Provide the (X, Y) coordinate of the cell's center where the given text is located.  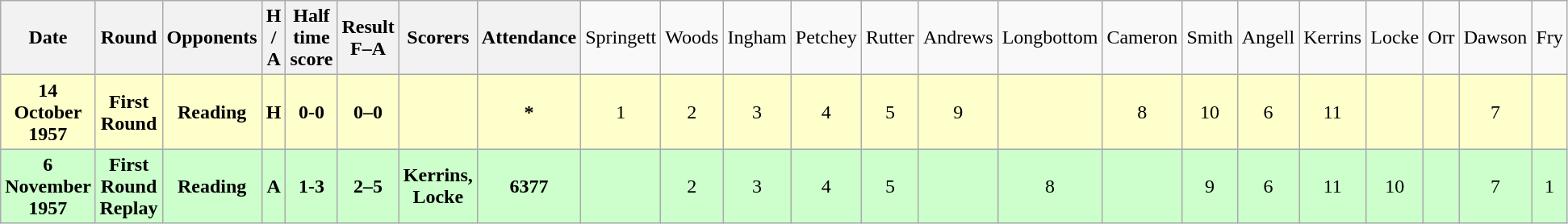
Kerrins, Locke (437, 186)
Attendance (529, 38)
Kerrins (1333, 38)
1-3 (312, 186)
Opponents (211, 38)
Andrews (958, 38)
Round (129, 38)
Angell (1268, 38)
* (529, 112)
ResultF–A (368, 38)
Half time score (312, 38)
0–0 (368, 112)
Scorers (437, 38)
First Round Replay (129, 186)
6 November 1957 (48, 186)
Dawson (1495, 38)
2–5 (368, 186)
Longbottom (1050, 38)
Springett (621, 38)
6377 (529, 186)
Petchey (826, 38)
Cameron (1143, 38)
H / A (274, 38)
Locke (1394, 38)
Rutter (889, 38)
Ingham (757, 38)
Orr (1441, 38)
Woods (692, 38)
0-0 (312, 112)
14 October 1957 (48, 112)
Date (48, 38)
A (274, 186)
Smith (1210, 38)
Fry (1549, 38)
First Round (129, 112)
H (274, 112)
